Provide the [x, y] coordinate of the cell's center where the given text is located.  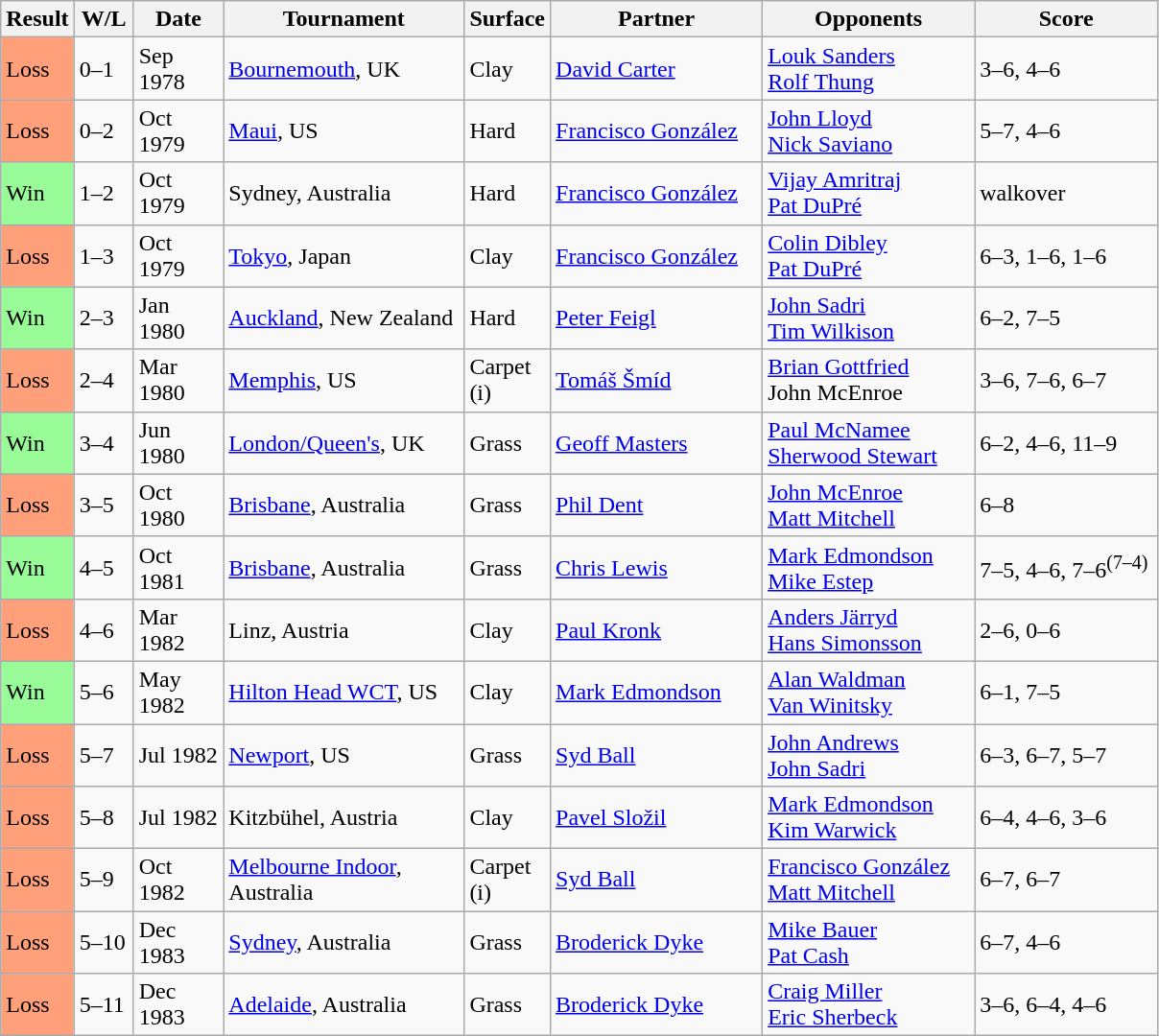
5–7 [104, 754]
5–7, 4–6 [1067, 130]
Partner [656, 19]
5–6 [104, 693]
Auckland, New Zealand [343, 318]
Brian Gottfried John McEnroe [869, 380]
Tournament [343, 19]
Mark Edmondson [656, 693]
Jun 1980 [178, 443]
Oct 1982 [178, 881]
Pavel Složil [656, 817]
John Lloyd Nick Saviano [869, 130]
5–11 [104, 1005]
4–6 [104, 629]
Mar 1982 [178, 629]
Mike Bauer Pat Cash [869, 942]
Bournemouth, UK [343, 69]
walkover [1067, 194]
Tomáš Šmíd [656, 380]
3–6, 6–4, 4–6 [1067, 1005]
0–2 [104, 130]
5–8 [104, 817]
Result [37, 19]
Maui, US [343, 130]
5–10 [104, 942]
1–2 [104, 194]
Chris Lewis [656, 568]
7–5, 4–6, 7–6(7–4) [1067, 568]
Phil Dent [656, 505]
Anders Järryd Hans Simonsson [869, 629]
Paul McNamee Sherwood Stewart [869, 443]
6–7, 4–6 [1067, 942]
Alan Waldman Van Winitsky [869, 693]
Sep 1978 [178, 69]
Craig Miller Eric Sherbeck [869, 1005]
W/L [104, 19]
David Carter [656, 69]
Melbourne Indoor, Australia [343, 881]
Louk Sanders Rolf Thung [869, 69]
Memphis, US [343, 380]
Linz, Austria [343, 629]
Date [178, 19]
6–8 [1067, 505]
2–4 [104, 380]
6–2, 4–6, 11–9 [1067, 443]
Francisco González Matt Mitchell [869, 881]
6–1, 7–5 [1067, 693]
6–2, 7–5 [1067, 318]
2–6, 0–6 [1067, 629]
Newport, US [343, 754]
Surface [508, 19]
6–3, 1–6, 1–6 [1067, 255]
2–3 [104, 318]
Tokyo, Japan [343, 255]
John McEnroe Matt Mitchell [869, 505]
Mark Edmondson Kim Warwick [869, 817]
John Sadri Tim Wilkison [869, 318]
3–6, 4–6 [1067, 69]
Oct 1980 [178, 505]
Colin Dibley Pat DuPré [869, 255]
4–5 [104, 568]
Jan 1980 [178, 318]
Hilton Head WCT, US [343, 693]
6–7, 6–7 [1067, 881]
London/Queen's, UK [343, 443]
6–4, 4–6, 3–6 [1067, 817]
Score [1067, 19]
Opponents [869, 19]
6–3, 6–7, 5–7 [1067, 754]
Kitzbühel, Austria [343, 817]
May 1982 [178, 693]
3–6, 7–6, 6–7 [1067, 380]
Vijay Amritraj Pat DuPré [869, 194]
John Andrews John Sadri [869, 754]
Paul Kronk [656, 629]
1–3 [104, 255]
5–9 [104, 881]
Mar 1980 [178, 380]
Adelaide, Australia [343, 1005]
3–4 [104, 443]
3–5 [104, 505]
Oct 1981 [178, 568]
Mark Edmondson Mike Estep [869, 568]
0–1 [104, 69]
Peter Feigl [656, 318]
Geoff Masters [656, 443]
